Identify which cell holds the provided text, then report its [X, Y] central coordinate. 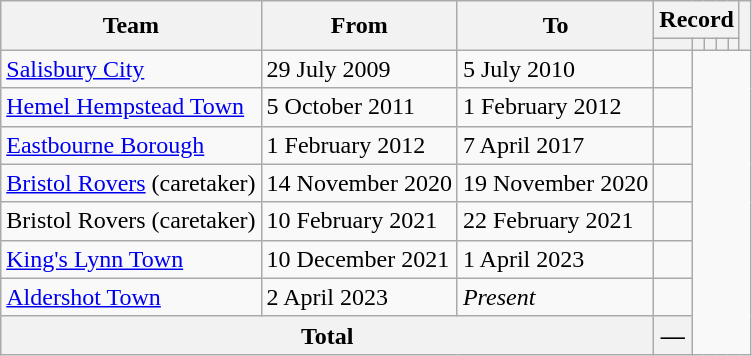
10 December 2021 [359, 259]
29 July 2009 [359, 69]
22 February 2021 [555, 221]
Hemel Hempstead Town [131, 107]
7 April 2017 [555, 145]
19 November 2020 [555, 183]
From [359, 26]
— [673, 335]
2 April 2023 [359, 297]
Eastbourne Borough [131, 145]
To [555, 26]
Total [328, 335]
Aldershot Town [131, 297]
10 February 2021 [359, 221]
Record [697, 20]
1 April 2023 [555, 259]
14 November 2020 [359, 183]
Team [131, 26]
5 October 2011 [359, 107]
5 July 2010 [555, 69]
King's Lynn Town [131, 259]
Present [555, 297]
Salisbury City [131, 69]
